Output the (X, Y) coordinate of the center of the cell containing the given text.  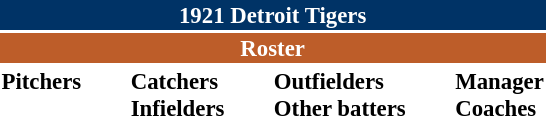
Roster (272, 48)
1921 Detroit Tigers (272, 15)
